From the cell containing the given text, extract its center point as [X, Y] coordinate. 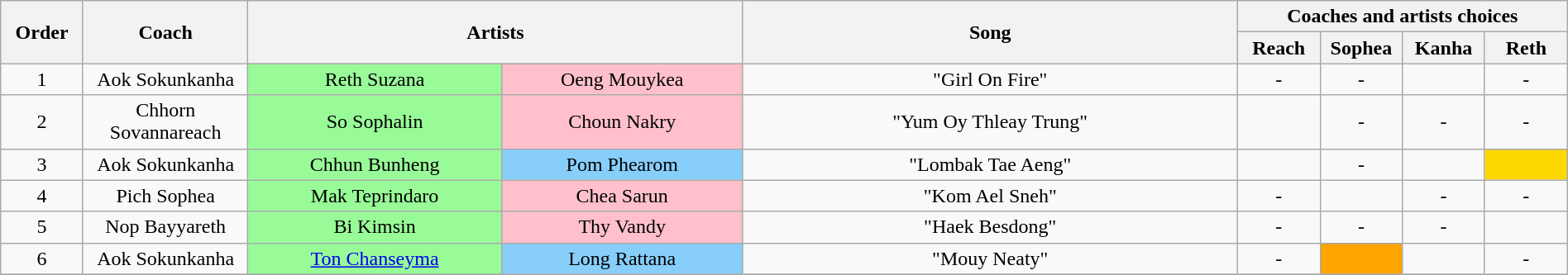
Pom Phearom [622, 164]
"Haek Besdong" [990, 227]
So Sophalin [375, 122]
Choun Nakry [622, 122]
Thy Vandy [622, 227]
Oeng Mouykea [622, 79]
6 [42, 258]
Kanha [1444, 48]
Reach [1279, 48]
"Kom Ael Sneh" [990, 196]
Sophea [1361, 48]
5 [42, 227]
1 [42, 79]
Song [990, 32]
"Yum Oy Thleay Trung" [990, 122]
Bi Kimsin [375, 227]
Long Rattana [622, 258]
Order [42, 32]
Ton Chanseyma [375, 258]
Chhun Bunheng [375, 164]
Artists [495, 32]
Pich Sophea [165, 196]
Coaches and artists choices [1403, 17]
Reth [1526, 48]
4 [42, 196]
"Mouy Neaty" [990, 258]
"Girl On Fire" [990, 79]
3 [42, 164]
Coach [165, 32]
"Lombak Tae Aeng" [990, 164]
2 [42, 122]
Nop Bayyareth [165, 227]
Mak Teprindaro [375, 196]
Reth Suzana [375, 79]
Chea Sarun [622, 196]
Chhorn Sovannareach [165, 122]
